Identify which cell holds the provided text, then report its (X, Y) central coordinate. 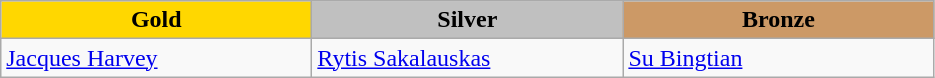
Silver (468, 20)
Gold (156, 20)
Jacques Harvey (156, 58)
Rytis Sakalauskas (468, 58)
Su Bingtian (778, 58)
Bronze (778, 20)
